Scan for the cell matching the given text and deliver its (x, y) coordinate at center. 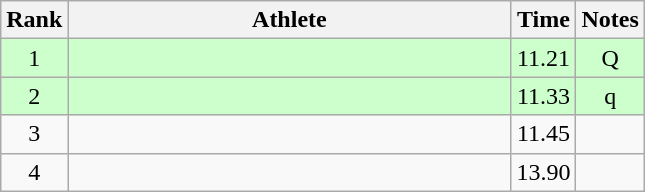
13.90 (544, 172)
Rank (34, 20)
Notes (610, 20)
Q (610, 58)
11.33 (544, 96)
q (610, 96)
1 (34, 58)
2 (34, 96)
11.45 (544, 134)
11.21 (544, 58)
Athlete (290, 20)
4 (34, 172)
3 (34, 134)
Time (544, 20)
